Pinpoint the cell where the given text exists, returning its [x, y] midpoint coordinate. 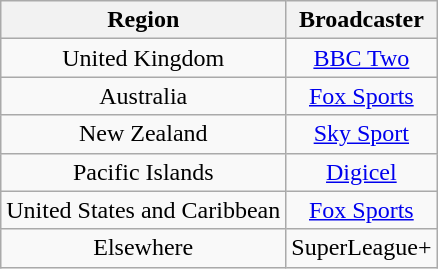
Broadcaster [362, 20]
United Kingdom [144, 58]
Australia [144, 96]
New Zealand [144, 134]
SuperLeague+ [362, 248]
Sky Sport [362, 134]
BBC Two [362, 58]
United States and Caribbean [144, 210]
Region [144, 20]
Pacific Islands [144, 172]
Elsewhere [144, 248]
Digicel [362, 172]
